Capture the cell that displays the provided text and extract its [X, Y] central coordinate. 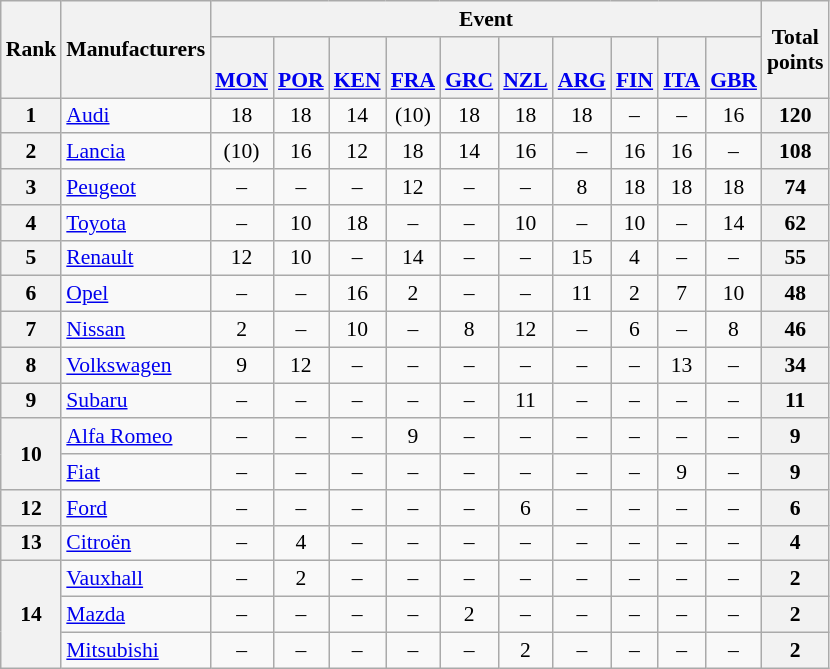
3 [32, 187]
FRA [413, 68]
Audi [136, 116]
ARG [582, 68]
GBR [734, 68]
FIN [634, 68]
Subaru [136, 401]
34 [796, 365]
Ford [136, 508]
Peugeot [136, 187]
15 [582, 258]
MON [242, 68]
KEN [358, 68]
Renault [136, 258]
62 [796, 223]
48 [796, 294]
Mazda [136, 615]
Opel [136, 294]
ITA [682, 68]
Vauxhall [136, 579]
Toyota [136, 223]
GRC [469, 68]
Fiat [136, 472]
POR [301, 68]
NZL [526, 68]
Rank [32, 50]
108 [796, 152]
5 [32, 258]
120 [796, 116]
Manufacturers [136, 50]
Totalpoints [796, 50]
Citroën [136, 543]
1 [32, 116]
55 [796, 258]
Mitsubishi [136, 650]
74 [796, 187]
Volkswagen [136, 365]
Lancia [136, 152]
46 [796, 330]
Alfa Romeo [136, 437]
Nissan [136, 330]
Event [486, 19]
